Identify which cell holds the provided text, then report its [X, Y] central coordinate. 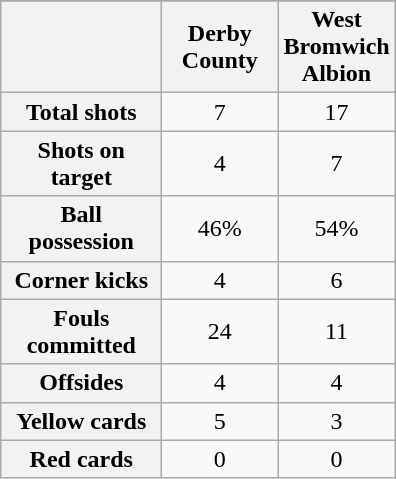
Offsides [82, 383]
Shots on target [82, 164]
11 [336, 332]
5 [220, 421]
46% [220, 228]
Fouls committed [82, 332]
Total shots [82, 112]
Derby County [220, 47]
Corner kicks [82, 280]
24 [220, 332]
6 [336, 280]
Yellow cards [82, 421]
Ball possession [82, 228]
54% [336, 228]
3 [336, 421]
17 [336, 112]
Red cards [82, 459]
West Bromwich Albion [336, 47]
